Return the (x, y) coordinate for the center point of the cell that contains the specified text.  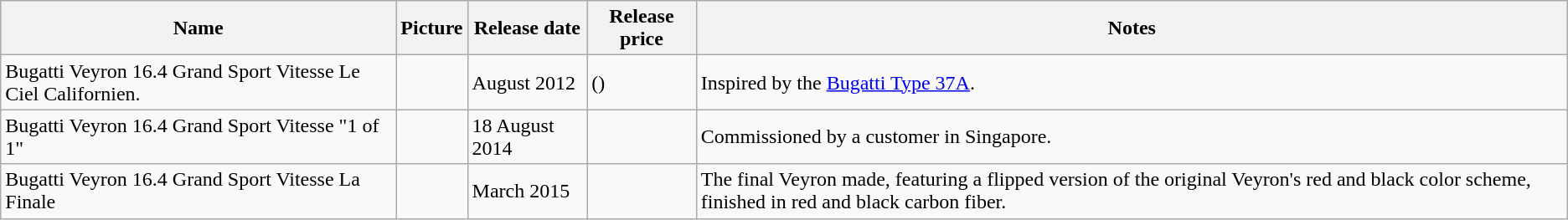
18 August 2014 (528, 137)
Bugatti Veyron 16.4 Grand Sport Vitesse Le Ciel Californien. (199, 82)
August 2012 (528, 82)
Bugatti Veyron 16.4 Grand Sport Vitesse "1 of 1" (199, 137)
Bugatti Veyron 16.4 Grand Sport Vitesse La Finale (199, 191)
March 2015 (528, 191)
Release date (528, 28)
Inspired by the Bugatti Type 37A. (1132, 82)
Notes (1132, 28)
The final Veyron made, featuring a flipped version of the original Veyron's red and black color scheme, finished in red and black carbon fiber. (1132, 191)
Release price (642, 28)
() (642, 82)
Commissioned by a customer in Singapore. (1132, 137)
Picture (432, 28)
Name (199, 28)
